Return [x, y] of the center of cell containing provided text 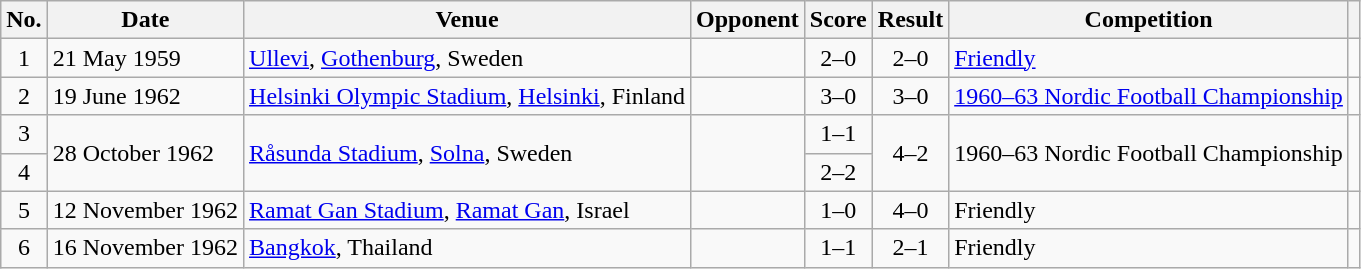
Result [910, 20]
2–1 [910, 248]
Date [145, 20]
28 October 1962 [145, 153]
2 [24, 96]
Ramat Gan Stadium, Ramat Gan, Israel [468, 210]
19 June 1962 [145, 96]
4–2 [910, 153]
6 [24, 248]
Bangkok, Thailand [468, 248]
1 [24, 58]
16 November 1962 [145, 248]
Opponent [748, 20]
1–0 [838, 210]
12 November 1962 [145, 210]
3 [24, 134]
21 May 1959 [145, 58]
Score [838, 20]
4 [24, 172]
Helsinki Olympic Stadium, Helsinki, Finland [468, 96]
Venue [468, 20]
5 [24, 210]
No. [24, 20]
Råsunda Stadium, Solna, Sweden [468, 153]
2–2 [838, 172]
Competition [1149, 20]
4–0 [910, 210]
Ullevi, Gothenburg, Sweden [468, 58]
